Search for the cell housing the specified text and yield its (x, y) center coordinate. 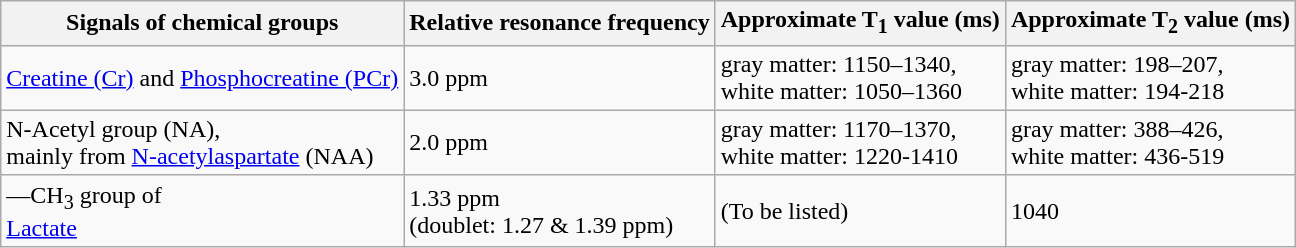
Approximate T1 value (ms) (860, 23)
gray matter: 1150–1340,white matter: 1050–1360 (860, 78)
Relative resonance frequency (560, 23)
Signals of chemical groups (202, 23)
Creatine (Cr) and Phosphocreatine (PCr) (202, 78)
3.0 ppm (560, 78)
1040 (1150, 210)
gray matter: 388–426,white matter: 436-519 (1150, 142)
2.0 ppm (560, 142)
1.33 ppm(doublet: 1.27 & 1.39 ppm) (560, 210)
N-Acetyl group (NA),mainly from N-acetylaspartate (NAA) (202, 142)
(To be listed) (860, 210)
gray matter: 1170–1370,white matter: 1220-1410 (860, 142)
gray matter: 198–207,white matter: 194-218 (1150, 78)
Approximate T2 value (ms) (1150, 23)
—CH3 group ofLactate (202, 210)
